Identify which cell holds the provided text, then report its [X, Y] central coordinate. 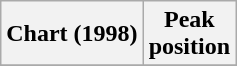
Chart (1998) [72, 34]
Peakposition [189, 34]
